Search for the cell housing the specified text and yield its [x, y] center coordinate. 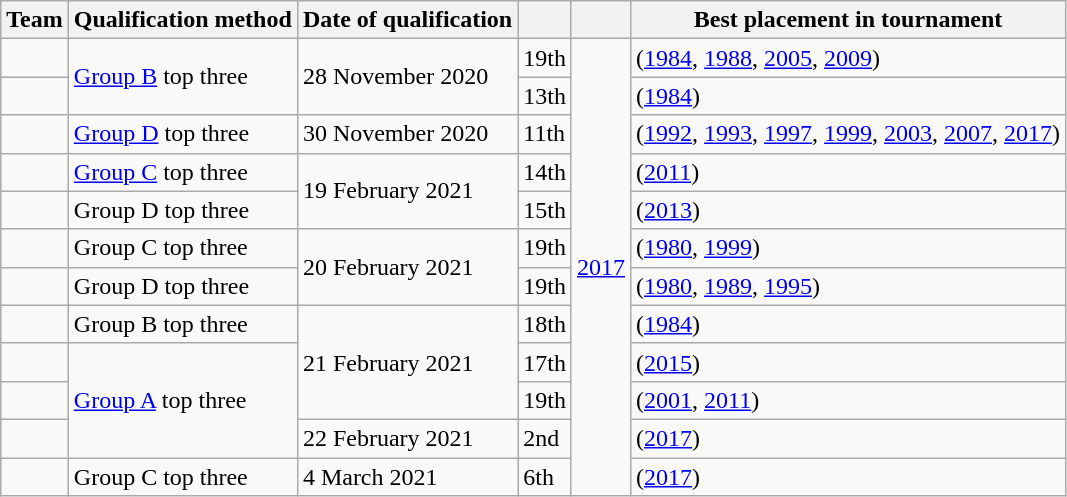
Date of qualification [407, 20]
21 February 2021 [407, 362]
13th [545, 96]
30 November 2020 [407, 134]
2017 [600, 268]
(1980, 1989, 1995) [848, 286]
28 November 2020 [407, 77]
20 February 2021 [407, 267]
(2015) [848, 362]
22 February 2021 [407, 438]
11th [545, 134]
18th [545, 324]
19 February 2021 [407, 191]
(1980, 1999) [848, 248]
(2011) [848, 172]
15th [545, 210]
Qualification method [182, 20]
6th [545, 477]
4 March 2021 [407, 477]
17th [545, 362]
(1984, 1988, 2005, 2009) [848, 58]
(2001, 2011) [848, 400]
Team [35, 20]
(1992, 1993, 1997, 1999, 2003, 2007, 2017) [848, 134]
Group A top three [182, 400]
14th [545, 172]
Best placement in tournament [848, 20]
(2013) [848, 210]
2nd [545, 438]
